Return [X, Y] of the center of cell containing provided text 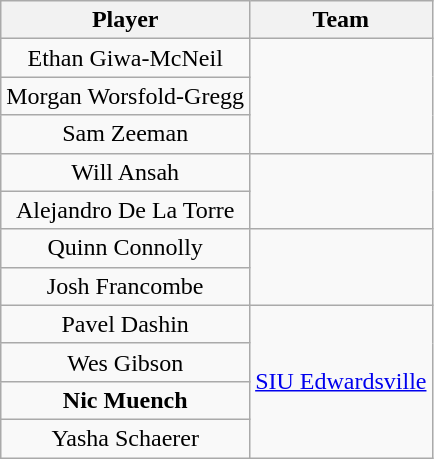
Morgan Worsfold-Gregg [126, 96]
Quinn Connolly [126, 248]
Ethan Giwa-McNeil [126, 58]
Alejandro De La Torre [126, 210]
Yasha Schaerer [126, 438]
Pavel Dashin [126, 324]
Wes Gibson [126, 362]
SIU Edwardsville [341, 381]
Will Ansah [126, 172]
Nic Muench [126, 400]
Player [126, 20]
Sam Zeeman [126, 134]
Josh Francombe [126, 286]
Team [341, 20]
